Capture the cell that displays the provided text and extract its (x, y) central coordinate. 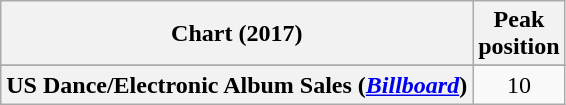
Peakposition (519, 34)
US Dance/Electronic Album Sales (Billboard) (237, 85)
10 (519, 85)
Chart (2017) (237, 34)
